Capture the cell that displays the provided text and extract its (X, Y) central coordinate. 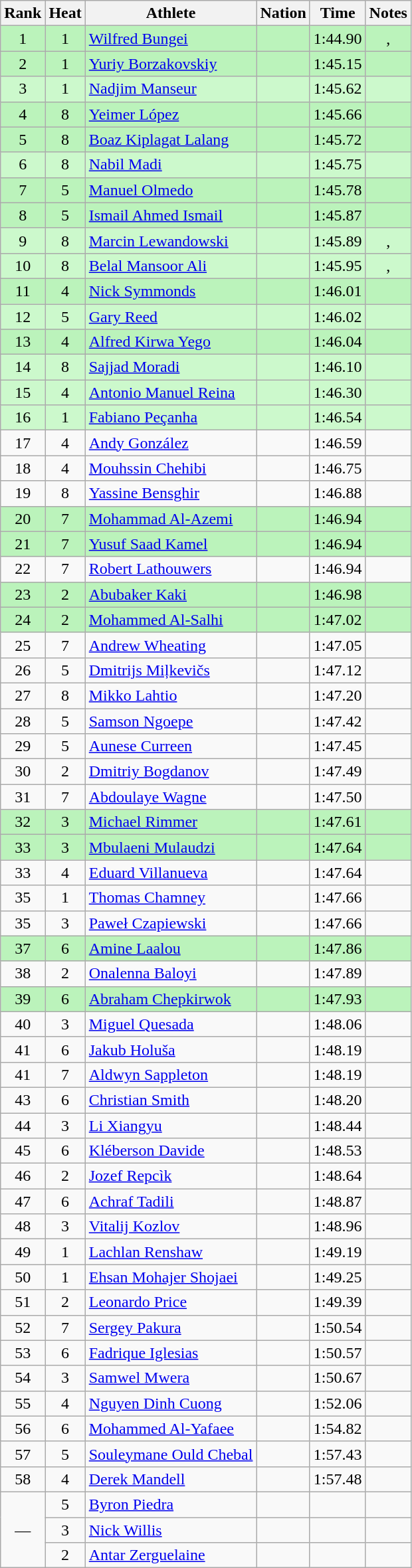
1:45.89 (338, 240)
Alfred Kirwa Yego (171, 342)
16 (23, 418)
Ehsan Mohajer Shojaei (171, 1277)
1:50.54 (338, 1328)
Abdoulaye Wagne (171, 797)
1:45.95 (338, 266)
Li Xiangyu (171, 1126)
Antonio Manuel Reina (171, 392)
55 (23, 1403)
Mikko Lahtio (171, 695)
20 (23, 519)
Nguyen Dinh Cuong (171, 1403)
1:46.04 (338, 342)
17 (23, 443)
Gary Reed (171, 317)
Ismail Ahmed Ismail (171, 215)
Rank (23, 13)
Abraham Chepkirwok (171, 999)
18 (23, 468)
1:46.88 (338, 493)
1:45.75 (338, 165)
Jozef Repcìk (171, 1176)
1:47.49 (338, 772)
11 (23, 291)
1:47.05 (338, 645)
Leonardo Price (171, 1302)
1:48.96 (338, 1227)
47 (23, 1201)
21 (23, 544)
22 (23, 569)
Nabil Madi (171, 165)
Mohammed Al-Yafaee (171, 1429)
Belal Mansoor Ali (171, 266)
43 (23, 1100)
1:50.67 (338, 1378)
1:47.50 (338, 797)
46 (23, 1176)
1:48.53 (338, 1151)
Time (338, 13)
9 (23, 240)
40 (23, 1024)
Notes (388, 13)
Antar Zerguelaine (171, 1555)
50 (23, 1277)
1:48.44 (338, 1126)
1:47.12 (338, 670)
13 (23, 342)
Derek Mandell (171, 1479)
1:52.06 (338, 1403)
Andy González (171, 443)
Amine Laalou (171, 948)
1:47.93 (338, 999)
54 (23, 1378)
1:46.30 (338, 392)
Samson Ngoepe (171, 721)
1:46.01 (338, 291)
31 (23, 797)
1:47.89 (338, 974)
1:45.15 (338, 64)
Dmitrijs Miļkevičs (171, 670)
1:49.25 (338, 1277)
15 (23, 392)
45 (23, 1151)
32 (23, 822)
Onalenna Baloyi (171, 974)
19 (23, 493)
1:45.72 (338, 139)
27 (23, 695)
Yeimer López (171, 114)
— (23, 1529)
Yusuf Saad Kamel (171, 544)
58 (23, 1479)
1:48.87 (338, 1201)
Samwel Mwera (171, 1378)
25 (23, 645)
44 (23, 1126)
Wilfred Bungei (171, 39)
1:57.43 (338, 1454)
Abubaker Kaki (171, 594)
Robert Lathouwers (171, 569)
10 (23, 266)
28 (23, 721)
1:47.20 (338, 695)
29 (23, 746)
14 (23, 367)
Mbulaeni Mulaudzi (171, 847)
Mohammad Al-Azemi (171, 519)
Boaz Kiplagat Lalang (171, 139)
Fabiano Peçanha (171, 418)
Fadrique Iglesias (171, 1353)
1:45.78 (338, 190)
1:48.64 (338, 1176)
Andrew Wheating (171, 645)
Sajjad Moradi (171, 367)
23 (23, 594)
Eduard Villanueva (171, 873)
1:54.82 (338, 1429)
1:46.59 (338, 443)
Yuriy Borzakovskiy (171, 64)
Marcin Lewandowski (171, 240)
1:49.19 (338, 1252)
1:46.10 (338, 367)
1:48.06 (338, 1024)
Nadjim Manseur (171, 89)
1:49.39 (338, 1302)
Christian Smith (171, 1100)
49 (23, 1252)
Dmitriy Bogdanov (171, 772)
Aunese Curreen (171, 746)
1:47.86 (338, 948)
26 (23, 670)
1:47.61 (338, 822)
Nick Willis (171, 1529)
57 (23, 1454)
Mohammed Al-Salhi (171, 620)
Lachlan Renshaw (171, 1252)
Thomas Chamney (171, 898)
1:45.87 (338, 215)
Byron Piedra (171, 1504)
Achraf Tadili (171, 1201)
52 (23, 1328)
1:45.66 (338, 114)
1:46.02 (338, 317)
Kléberson Davide (171, 1151)
Jakub Holuša (171, 1049)
Athlete (171, 13)
1:45.62 (338, 89)
Aldwyn Sappleton (171, 1075)
Vitalij Kozlov (171, 1227)
1:48.20 (338, 1100)
53 (23, 1353)
39 (23, 999)
1:46.98 (338, 594)
56 (23, 1429)
1:46.54 (338, 418)
1:47.45 (338, 746)
37 (23, 948)
Yassine Bensghir (171, 493)
1:50.57 (338, 1353)
Sergey Pakura (171, 1328)
1:57.48 (338, 1479)
1:44.90 (338, 39)
Michael Rimmer (171, 822)
Heat (65, 13)
38 (23, 974)
Miguel Quesada (171, 1024)
1:46.75 (338, 468)
Nick Symmonds (171, 291)
Souleymane Ould Chebal (171, 1454)
1:47.02 (338, 620)
30 (23, 772)
Mouhssin Chehibi (171, 468)
24 (23, 620)
Paweł Czapiewski (171, 923)
48 (23, 1227)
51 (23, 1302)
12 (23, 317)
1:47.42 (338, 721)
Manuel Olmedo (171, 190)
Nation (283, 13)
